From the cell containing the given text, extract its center point as (X, Y) coordinate. 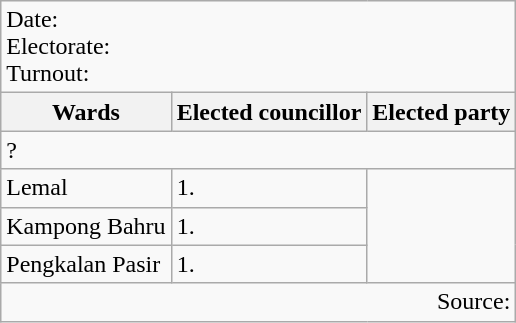
Elected councillor (269, 112)
Date: Electorate: Turnout: (258, 47)
? (258, 150)
Source: (258, 302)
Pengkalan Pasir (86, 264)
Wards (86, 112)
Kampong Bahru (86, 226)
Elected party (442, 112)
Lemal (86, 188)
